Return [x, y] of the center of cell containing provided text 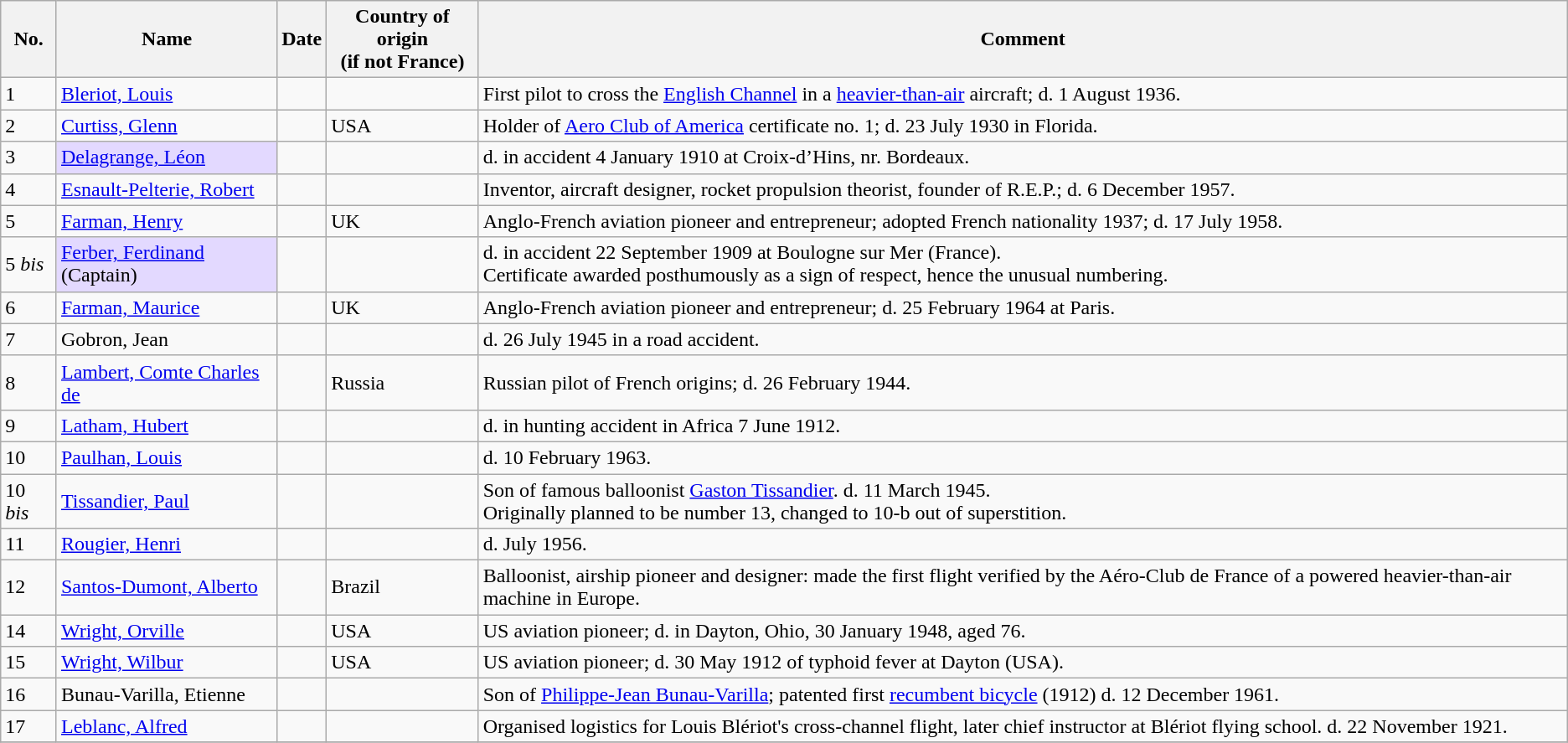
Comment [1023, 39]
Son of Philippe-Jean Bunau-Varilla; patented first recumbent bicycle (1912) d. 12 December 1961. [1023, 694]
US aviation pioneer; d. in Dayton, Ohio, 30 January 1948, aged 76. [1023, 631]
d. 26 July 1945 in a road accident. [1023, 339]
Lambert, Comte Charles de [166, 382]
9 [28, 426]
Farman, Henry [166, 221]
12 [28, 588]
US aviation pioneer; d. 30 May 1912 of typhoid fever at Dayton (USA). [1023, 663]
Country of origin(if not France) [402, 39]
10 [28, 457]
Name [166, 39]
Son of famous balloonist Gaston Tissandier. d. 11 March 1945.Originally planned to be number 13, changed to 10-b out of superstition. [1023, 501]
14 [28, 631]
Leblanc, Alfred [166, 726]
Anglo-French aviation pioneer and entrepreneur; d. 25 February 1964 at Paris. [1023, 307]
17 [28, 726]
6 [28, 307]
10 bis [28, 501]
No. [28, 39]
8 [28, 382]
Brazil [402, 588]
3 [28, 157]
Curtiss, Glenn [166, 126]
15 [28, 663]
d. July 1956. [1023, 544]
Organised logistics for Louis Blériot's cross-channel flight, later chief instructor at Blériot flying school. d. 22 November 1921. [1023, 726]
d. in hunting accident in Africa 7 June 1912. [1023, 426]
Inventor, aircraft designer, rocket propulsion theorist, founder of R.E.P.; d. 6 December 1957. [1023, 189]
Russia [402, 382]
Gobron, Jean [166, 339]
d. in accident 4 January 1910 at Croix-d’Hins, nr. Bordeaux. [1023, 157]
Esnault-Pelterie, Robert [166, 189]
d. 10 February 1963. [1023, 457]
16 [28, 694]
Delagrange, Léon [166, 157]
Bleriot, Louis [166, 94]
Rougier, Henri [166, 544]
d. in accident 22 September 1909 at Boulogne sur Mer (France).Certificate awarded posthumously as a sign of respect, hence the unusual numbering. [1023, 265]
2 [28, 126]
Balloonist, airship pioneer and designer: made the first flight verified by the Aéro-Club de France of a powered heavier-than-air machine in Europe. [1023, 588]
1 [28, 94]
Tissandier, Paul [166, 501]
Ferber, Ferdinand (Captain) [166, 265]
4 [28, 189]
Wright, Orville [166, 631]
Russian pilot of French origins; d. 26 February 1944. [1023, 382]
11 [28, 544]
Farman, Maurice [166, 307]
First pilot to cross the English Channel in a heavier-than-air aircraft; d. 1 August 1936. [1023, 94]
Anglo-French aviation pioneer and entrepreneur; adopted French nationality 1937; d. 17 July 1958. [1023, 221]
Bunau-Varilla, Etienne [166, 694]
5 [28, 221]
Santos-Dumont, Alberto [166, 588]
Date [302, 39]
7 [28, 339]
Latham, Hubert [166, 426]
5 bis [28, 265]
Holder of Aero Club of America certificate no. 1; d. 23 July 1930 in Florida. [1023, 126]
Wright, Wilbur [166, 663]
Paulhan, Louis [166, 457]
